Return (X, Y) of the center of cell containing provided text 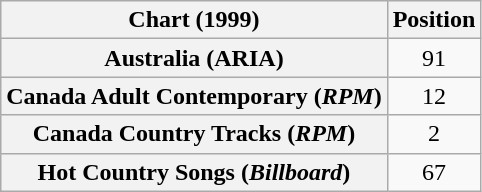
Canada Country Tracks (RPM) (194, 134)
67 (434, 172)
Canada Adult Contemporary (RPM) (194, 96)
12 (434, 96)
Chart (1999) (194, 20)
Australia (ARIA) (194, 58)
Position (434, 20)
91 (434, 58)
Hot Country Songs (Billboard) (194, 172)
2 (434, 134)
